Scan for the cell matching the given text and deliver its (x, y) coordinate at center. 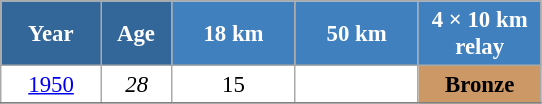
18 km (234, 34)
1950 (52, 85)
Bronze (480, 85)
50 km (356, 34)
15 (234, 85)
4 × 10 km relay (480, 34)
Year (52, 34)
Age (136, 34)
28 (136, 85)
